Find where the given text appears and provide that cell's center as (x, y) coordinate. 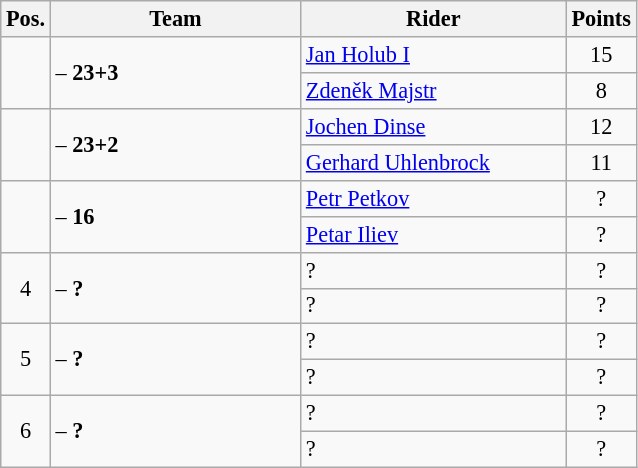
– 23+2 (175, 144)
Jan Holub I (434, 55)
Rider (434, 19)
Petr Petkov (434, 198)
Team (175, 19)
Jochen Dinse (434, 126)
Zdeněk Majstr (434, 90)
– 16 (175, 216)
Gerhard Uhlenbrock (434, 162)
15 (601, 55)
Petar Iliev (434, 234)
5 (26, 360)
– 23+3 (175, 73)
8 (601, 90)
6 (26, 432)
4 (26, 288)
12 (601, 126)
11 (601, 162)
Pos. (26, 19)
Points (601, 19)
